Return (x, y) of the center of cell containing provided text 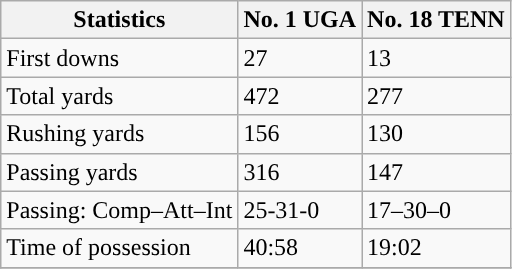
25-31-0 (300, 210)
Passing: Comp–Att–Int (120, 210)
40:58 (300, 248)
130 (436, 134)
472 (300, 96)
147 (436, 172)
27 (300, 58)
13 (436, 58)
156 (300, 134)
17–30–0 (436, 210)
277 (436, 96)
Time of possession (120, 248)
316 (300, 172)
No. 1 UGA (300, 20)
Rushing yards (120, 134)
Passing yards (120, 172)
Statistics (120, 20)
Total yards (120, 96)
First downs (120, 58)
19:02 (436, 248)
No. 18 TENN (436, 20)
